Return the [X, Y] coordinate for the center point of the cell that contains the specified text.  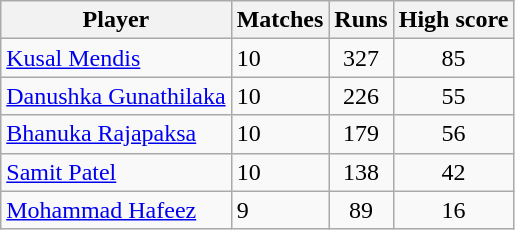
42 [454, 172]
Bhanuka Rajapaksa [116, 134]
89 [361, 210]
9 [280, 210]
Danushka Gunathilaka [116, 96]
Kusal Mendis [116, 58]
Runs [361, 20]
Player [116, 20]
56 [454, 134]
226 [361, 96]
Samit Patel [116, 172]
Matches [280, 20]
327 [361, 58]
55 [454, 96]
138 [361, 172]
High score [454, 20]
85 [454, 58]
Mohammad Hafeez [116, 210]
16 [454, 210]
179 [361, 134]
